Capture the cell that displays the provided text and extract its (X, Y) central coordinate. 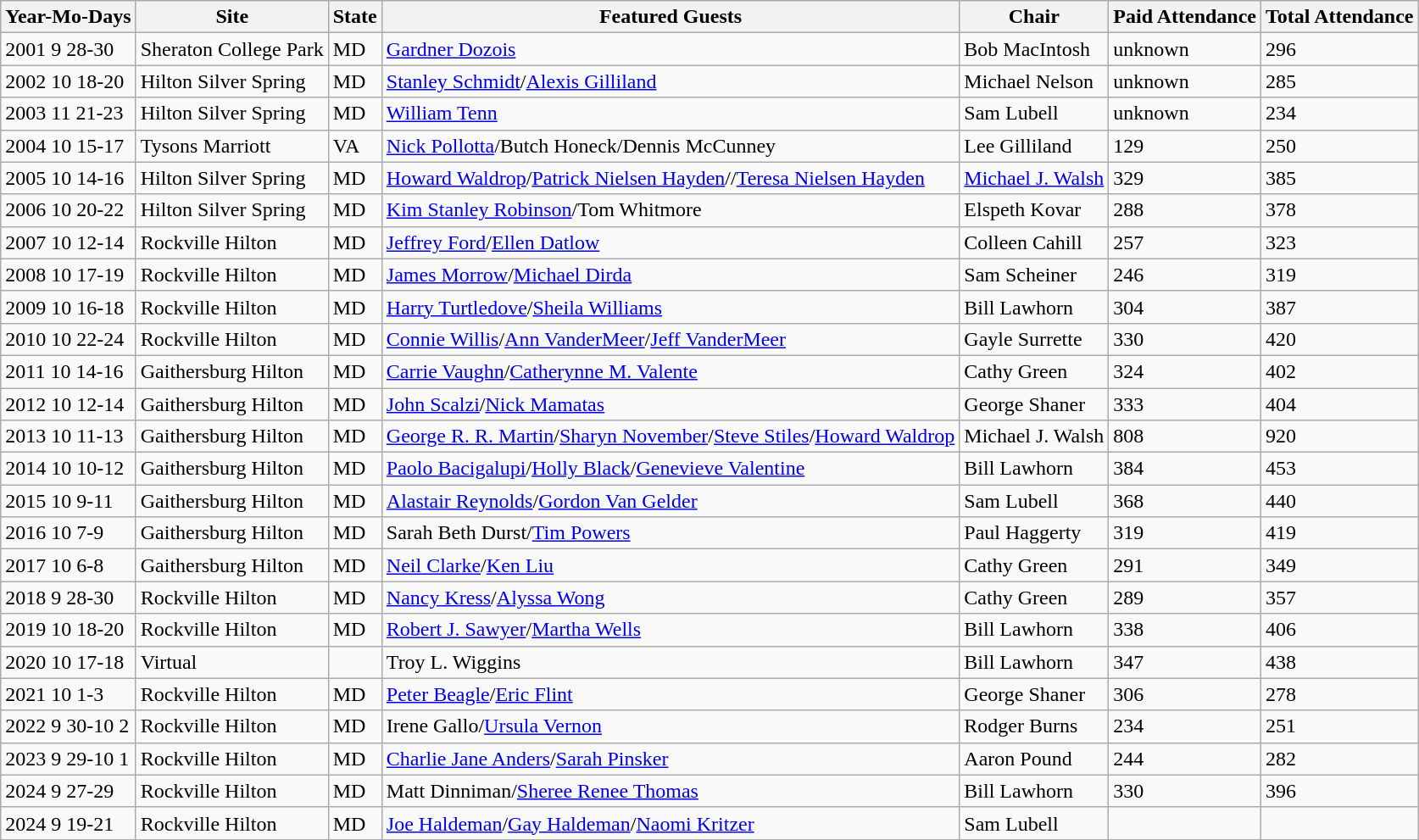
Connie Willis/Ann VanderMeer/Jeff VanderMeer (671, 339)
Charlie Jane Anders/Sarah Pinsker (671, 759)
2016 10 7-9 (68, 533)
368 (1185, 501)
251 (1340, 726)
2011 10 14-16 (68, 371)
Aaron Pound (1034, 759)
808 (1185, 437)
2023 9 29-10 1 (68, 759)
2010 10 22-24 (68, 339)
296 (1340, 49)
Year-Mo-Days (68, 17)
Paolo Bacigalupi/Holly Black/Genevieve Valentine (671, 469)
2003 11 21-23 (68, 114)
2001 9 28-30 (68, 49)
Sheraton College Park (232, 49)
304 (1185, 307)
Virtual (232, 662)
2015 10 9-11 (68, 501)
Sam Scheiner (1034, 275)
Paul Haggerty (1034, 533)
Tysons Marriott (232, 146)
2022 9 30-10 2 (68, 726)
2008 10 17-19 (68, 275)
Alastair Reynolds/Gordon Van Gelder (671, 501)
Paid Attendance (1185, 17)
2004 10 15-17 (68, 146)
2018 9 28-30 (68, 598)
Sarah Beth Durst/Tim Powers (671, 533)
385 (1340, 178)
404 (1340, 404)
State (354, 17)
Site (232, 17)
402 (1340, 371)
Irene Gallo/Ursula Vernon (671, 726)
357 (1340, 598)
William Tenn (671, 114)
Featured Guests (671, 17)
285 (1340, 81)
George R. R. Martin/Sharyn November/Steve Stiles/Howard Waldrop (671, 437)
338 (1185, 630)
2021 10 1-3 (68, 694)
Stanley Schmidt/Alexis Gilliland (671, 81)
Jeffrey Ford/Ellen Datlow (671, 242)
James Morrow/Michael Dirda (671, 275)
378 (1340, 210)
324 (1185, 371)
Neil Clarke/Ken Liu (671, 565)
384 (1185, 469)
387 (1340, 307)
Robert J. Sawyer/Martha Wells (671, 630)
Gardner Dozois (671, 49)
2009 10 16-18 (68, 307)
VA (354, 146)
Peter Beagle/Eric Flint (671, 694)
Troy L. Wiggins (671, 662)
323 (1340, 242)
282 (1340, 759)
2002 10 18-20 (68, 81)
Howard Waldrop/Patrick Nielsen Hayden//Teresa Nielsen Hayden (671, 178)
419 (1340, 533)
244 (1185, 759)
Gayle Surrette (1034, 339)
2024 9 27-29 (68, 791)
Michael Nelson (1034, 81)
Carrie Vaughn/Catherynne M. Valente (671, 371)
438 (1340, 662)
2017 10 6-8 (68, 565)
250 (1340, 146)
Kim Stanley Robinson/Tom Whitmore (671, 210)
John Scalzi/Nick Mamatas (671, 404)
Colleen Cahill (1034, 242)
2019 10 18-20 (68, 630)
246 (1185, 275)
2014 10 10-12 (68, 469)
289 (1185, 598)
Chair (1034, 17)
440 (1340, 501)
Joe Haldeman/Gay Haldeman/Naomi Kritzer (671, 823)
396 (1340, 791)
Nancy Kress/Alyssa Wong (671, 598)
291 (1185, 565)
129 (1185, 146)
2006 10 20-22 (68, 210)
333 (1185, 404)
Harry Turtledove/Sheila Williams (671, 307)
Matt Dinniman/Sheree Renee Thomas (671, 791)
329 (1185, 178)
2012 10 12-14 (68, 404)
2020 10 17-18 (68, 662)
Nick Pollotta/Butch Honeck/Dennis McCunney (671, 146)
920 (1340, 437)
306 (1185, 694)
Rodger Burns (1034, 726)
257 (1185, 242)
278 (1340, 694)
Elspeth Kovar (1034, 210)
288 (1185, 210)
Total Attendance (1340, 17)
2013 10 11-13 (68, 437)
406 (1340, 630)
Lee Gilliland (1034, 146)
349 (1340, 565)
453 (1340, 469)
347 (1185, 662)
420 (1340, 339)
Bob MacIntosh (1034, 49)
2007 10 12-14 (68, 242)
2024 9 19-21 (68, 823)
2005 10 14-16 (68, 178)
